From the cell containing the given text, extract its center point as [x, y] coordinate. 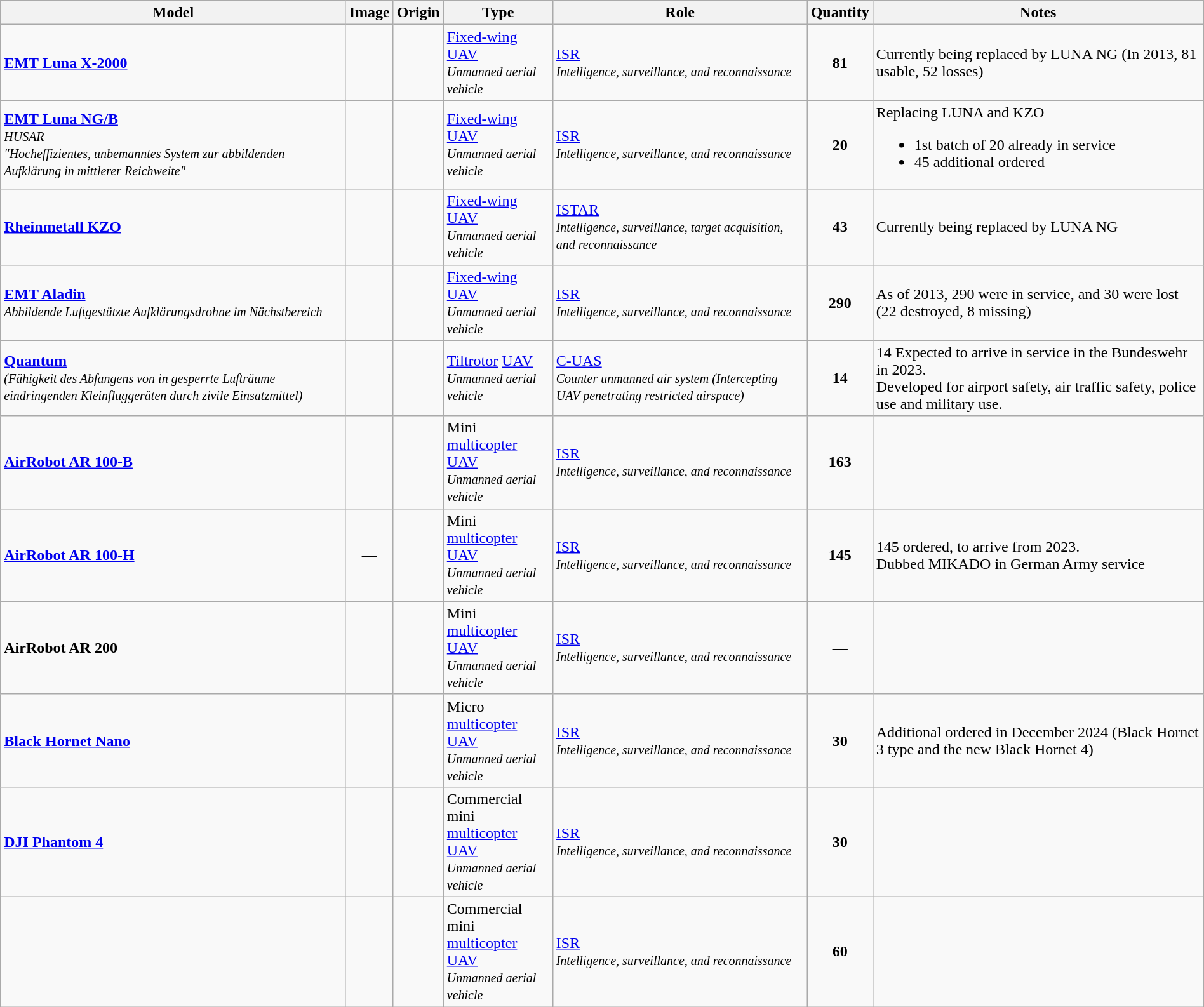
Model [173, 13]
AirRobot AR 200 [173, 648]
ISTARIntelligence, surveillance, target acquisition, and reconnaissance [679, 227]
Currently being replaced by LUNA NG [1038, 227]
20 [839, 145]
290 [839, 302]
60 [839, 951]
Currently being replaced by LUNA NG (In 2013, 81 usable, 52 losses) [1038, 62]
Quantum (Fähigkeit des Abfangens von in gesperrte Lufträume eindringenden Kleinfluggeräten durch zivile Einsatzmittel) [173, 378]
145 ordered, to arrive from 2023.Dubbed MIKADO in German Army service [1038, 555]
Notes [1038, 13]
14 Expected to arrive in service in the Bundeswehr in 2023.Developed for airport safety, air traffic safety, police use and military use. [1038, 378]
EMT AladinAbbildende Luftgestützte Aufklärungsdrohne im Nächstbereich [173, 302]
43 [839, 227]
AirRobot AR 100-H [173, 555]
145 [839, 555]
Replacing LUNA and KZO1st batch of 20 already in service45 additional ordered [1038, 145]
Role [679, 13]
Rheinmetall KZO [173, 227]
As of 2013, 290 were in service, and 30 were lost (22 destroyed, 8 missing) [1038, 302]
Origin [418, 13]
C-UASCounter unmanned air system (Intercepting UAV penetrating restricted airspace) [679, 378]
EMT Luna X-2000 [173, 62]
DJI Phantom 4 [173, 842]
Quantity [839, 13]
Black Hornet Nano [173, 740]
Tiltrotor UAVUnmanned aerial vehicle [498, 378]
14 [839, 378]
EMT Luna NG/BHUSAR"Hocheffizientes, unbemanntes System zur abbildenden Aufklärung in mittlerer Reichweite" [173, 145]
Type [498, 13]
AirRobot AR 100-B [173, 462]
Micromulticopter UAVUnmanned aerial vehicle [498, 740]
81 [839, 62]
Additional ordered in December 2024 (Black Hornet 3 type and the new Black Hornet 4) [1038, 740]
163 [839, 462]
Image [370, 13]
